Search for the cell housing the specified text and yield its (x, y) center coordinate. 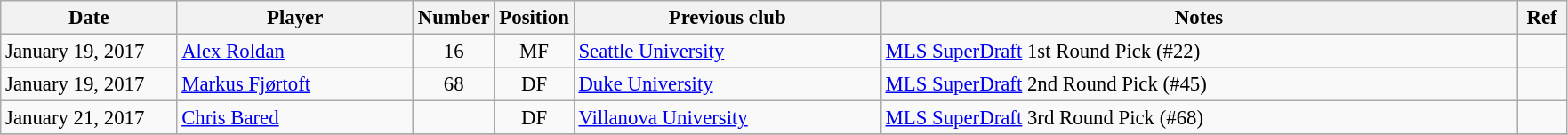
68 (454, 84)
MLS SuperDraft 3rd Round Pick (#68) (1199, 118)
Player (295, 18)
Ref (1542, 18)
Villanova University (728, 118)
Duke University (728, 84)
January 21, 2017 (89, 118)
Previous club (728, 18)
Date (89, 18)
MLS SuperDraft 2nd Round Pick (#45) (1199, 84)
Seattle University (728, 52)
Chris Bared (295, 118)
Notes (1199, 18)
Markus Fjørtoft (295, 84)
Alex Roldan (295, 52)
Number (454, 18)
MF (534, 52)
16 (454, 52)
MLS SuperDraft 1st Round Pick (#22) (1199, 52)
Position (534, 18)
